Extract the (X, Y) coordinate from the center of the cell holding the provided text.  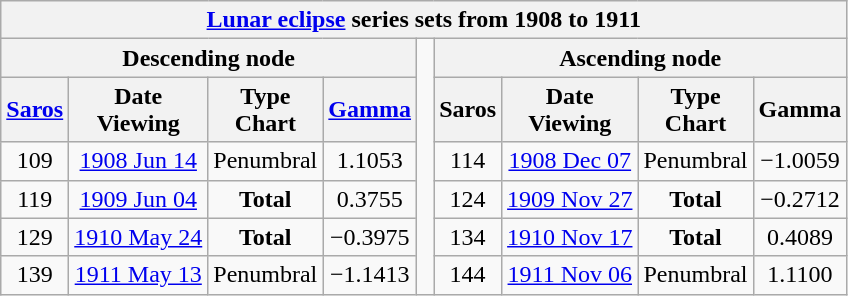
109 (35, 161)
1910 May 24 (138, 237)
−1.1413 (370, 275)
139 (35, 275)
1.1053 (370, 161)
1908 Jun 14 (138, 161)
0.3755 (370, 199)
−0.2712 (800, 199)
Lunar eclipse series sets from 1908 to 1911 (424, 20)
114 (468, 161)
Descending node (209, 58)
−0.3975 (370, 237)
1910 Nov 17 (570, 237)
1911 May 13 (138, 275)
−1.0059 (800, 161)
1909 Nov 27 (570, 199)
119 (35, 199)
1911 Nov 06 (570, 275)
124 (468, 199)
1909 Jun 04 (138, 199)
144 (468, 275)
1908 Dec 07 (570, 161)
134 (468, 237)
1.1100 (800, 275)
Ascending node (640, 58)
0.4089 (800, 237)
129 (35, 237)
